Provide the (x, y) coordinate of the cell's center where the given text is located.  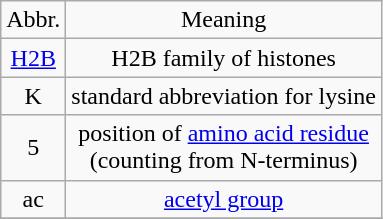
Meaning (224, 20)
H2B (34, 58)
5 (34, 148)
position of amino acid residue (counting from N-terminus) (224, 148)
H2B family of histones (224, 58)
K (34, 96)
ac (34, 199)
standard abbreviation for lysine (224, 96)
Abbr. (34, 20)
acetyl group (224, 199)
